Capture the cell that displays the provided text and extract its [x, y] central coordinate. 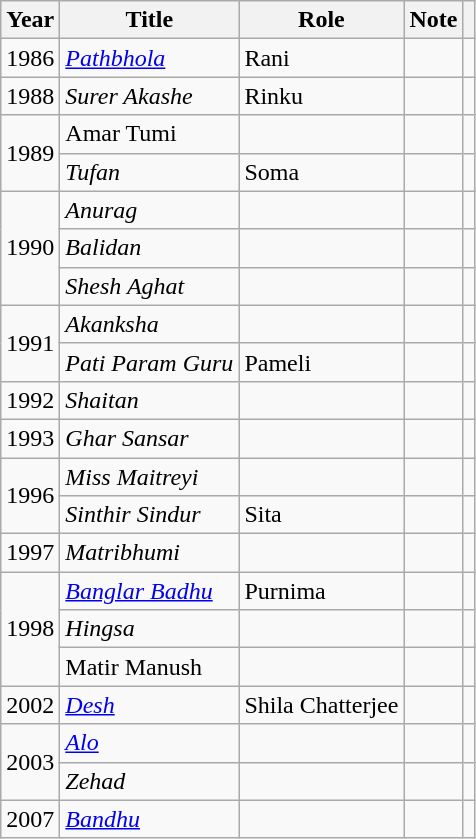
Balidan [150, 248]
Pameli [322, 362]
1989 [30, 153]
Anurag [150, 210]
Year [30, 20]
Pathbhola [150, 58]
Bandhu [150, 819]
Role [322, 20]
2002 [30, 705]
Sinthir Sindur [150, 515]
1988 [30, 96]
Banglar Badhu [150, 591]
1996 [30, 496]
Rinku [322, 96]
Sita [322, 515]
Purnima [322, 591]
Title [150, 20]
Amar Tumi [150, 134]
Pati Param Guru [150, 362]
Soma [322, 172]
1997 [30, 553]
Alo [150, 743]
Matir Manush [150, 667]
2007 [30, 819]
1986 [30, 58]
1993 [30, 438]
1990 [30, 248]
Matribhumi [150, 553]
Shaitan [150, 400]
1998 [30, 629]
Shesh Aghat [150, 286]
Akanksha [150, 324]
Note [434, 20]
Zehad [150, 781]
Shila Chatterjee [322, 705]
1992 [30, 400]
Hingsa [150, 629]
1991 [30, 343]
Tufan [150, 172]
Miss Maitreyi [150, 477]
Rani [322, 58]
Ghar Sansar [150, 438]
2003 [30, 762]
Desh [150, 705]
Surer Akashe [150, 96]
